Scan for the cell matching the given text and deliver its (X, Y) coordinate at center. 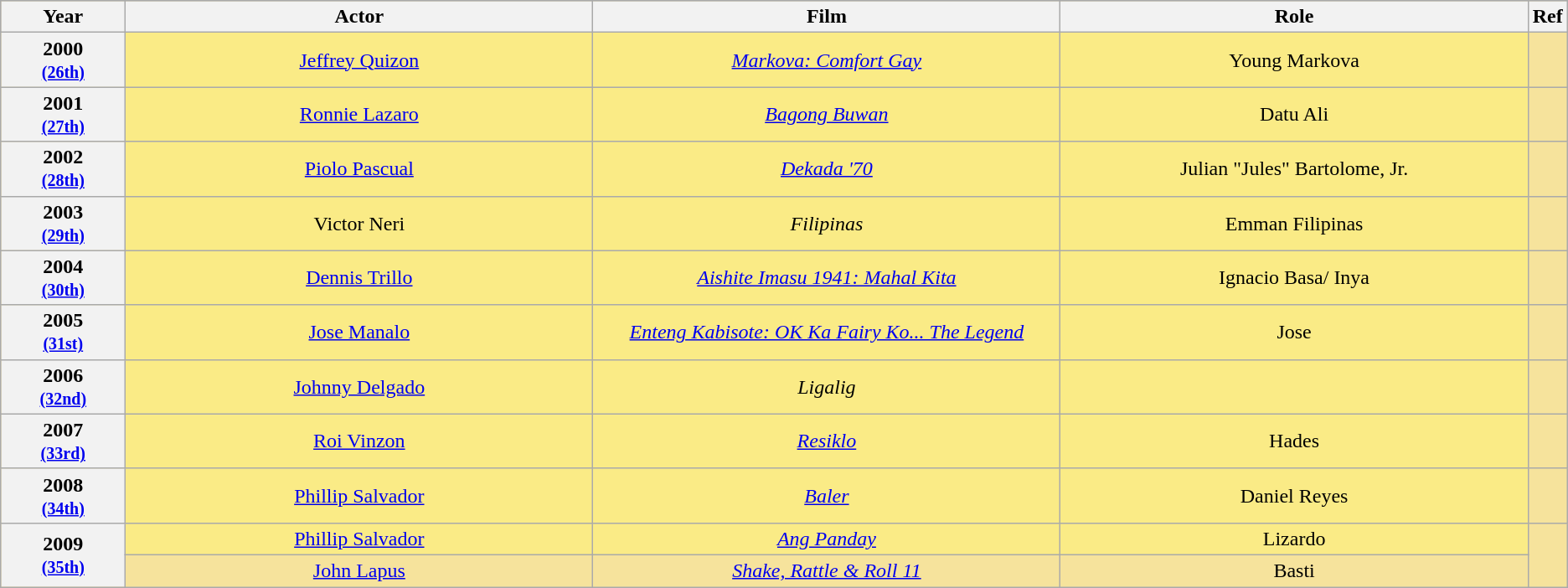
Piolo Pascual (359, 169)
Ref (1548, 17)
Julian "Jules" Bartolome, Jr. (1294, 169)
Ignacio Basa/ Inya (1294, 278)
Dekada '70 (827, 169)
Ang Panday (827, 539)
Aishite Imasu 1941: Mahal Kita (827, 278)
Role (1294, 17)
Jose (1294, 332)
2001 (27th) (64, 114)
Basti (1294, 570)
Ronnie Lazaro (359, 114)
Young Markova (1294, 60)
Jeffrey Quizon (359, 60)
Actor (359, 17)
Filipinas (827, 223)
Datu Ali (1294, 114)
2003 (29th) (64, 223)
Enteng Kabisote: OK Ka Fairy Ko... The Legend (827, 332)
Hades (1294, 441)
Jose Manalo (359, 332)
Lizardo (1294, 539)
2004 (30th) (64, 278)
2005 (31st) (64, 332)
2008 (34th) (64, 496)
Baler (827, 496)
Resiklo (827, 441)
2000 (26th) (64, 60)
Johnny Delgado (359, 387)
Victor Neri (359, 223)
Ligalig (827, 387)
Bagong Buwan (827, 114)
John Lapus (359, 570)
Roi Vinzon (359, 441)
Year (64, 17)
2002 (28th) (64, 169)
Film (827, 17)
Daniel Reyes (1294, 496)
2007 (33rd) (64, 441)
2006 (32nd) (64, 387)
2009 (35th) (64, 554)
Markova: Comfort Gay (827, 60)
Shake, Rattle & Roll 11 (827, 570)
Emman Filipinas (1294, 223)
Dennis Trillo (359, 278)
